Locate the cell with the specified text and output its [X, Y] center coordinate. 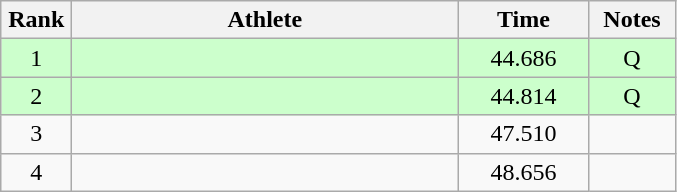
44.814 [524, 96]
Rank [36, 20]
Athlete [265, 20]
Notes [632, 20]
44.686 [524, 58]
48.656 [524, 172]
1 [36, 58]
2 [36, 96]
47.510 [524, 134]
4 [36, 172]
Time [524, 20]
3 [36, 134]
